Output the [X, Y] coordinate of the center of the cell containing the given text.  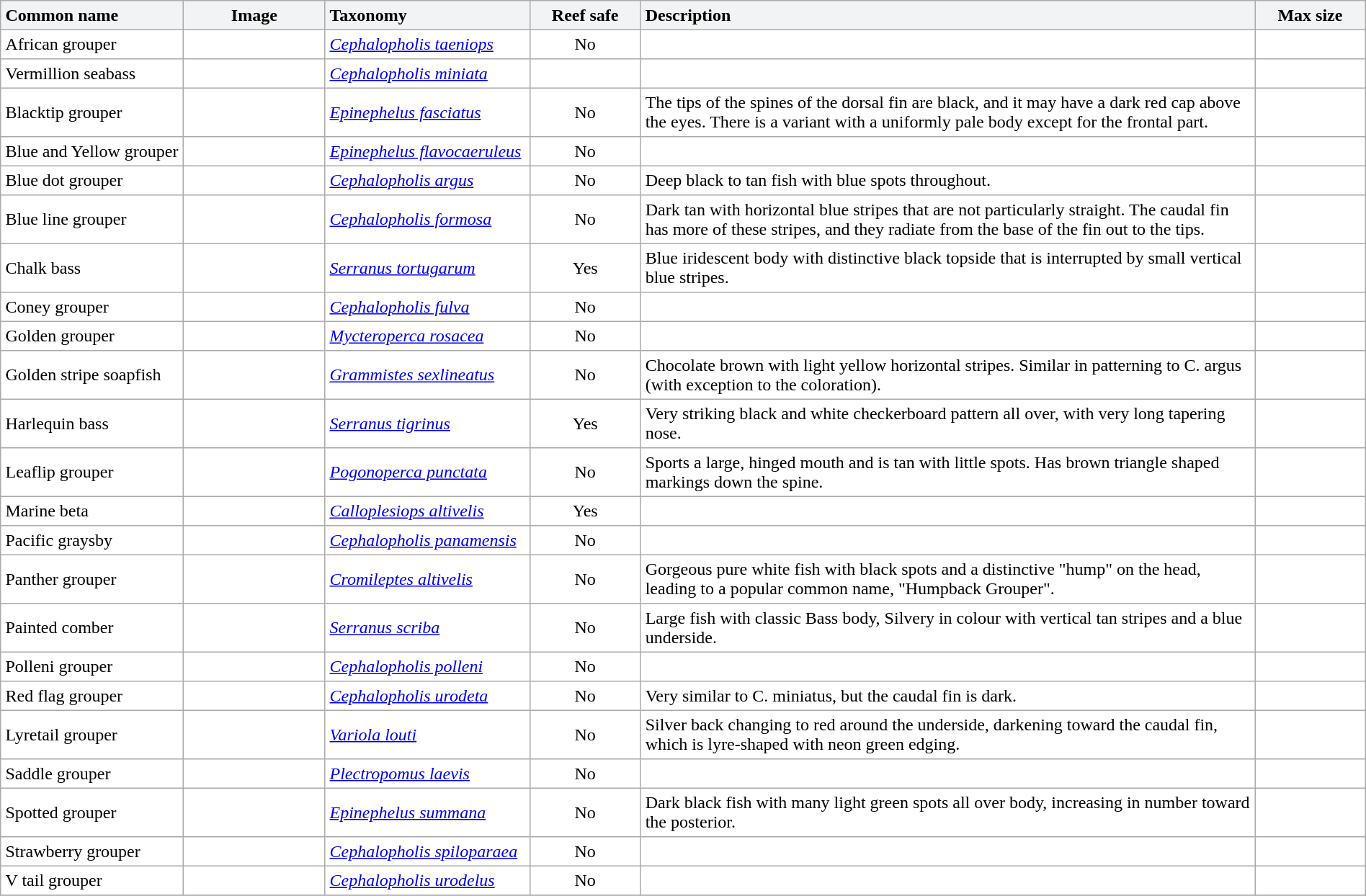
Very striking black and white checkerboard pattern all over, with very long tapering nose. [948, 424]
Polleni grouper [92, 666]
Blue dot grouper [92, 180]
Calloplesiops altivelis [428, 511]
Strawberry grouper [92, 851]
Painted comber [92, 628]
Sports a large, hinged mouth and is tan with little spots. Has brown triangle shaped markings down the spine. [948, 472]
Cephalopholis fulva [428, 307]
Cephalopholis urodeta [428, 696]
Blue and Yellow grouper [92, 151]
Chalk bass [92, 268]
V tail grouper [92, 880]
Serranus scriba [428, 628]
Spotted grouper [92, 812]
Coney grouper [92, 307]
Cephalopholis miniata [428, 73]
Cephalopholis formosa [428, 220]
Taxonomy [428, 15]
Cephalopholis polleni [428, 666]
Epinephelus summana [428, 812]
Panther grouper [92, 579]
Common name [92, 15]
Blue iridescent body with distinctive black topside that is interrupted by small vertical blue stripes. [948, 268]
Max size [1311, 15]
Blue line grouper [92, 220]
Cephalopholis urodelus [428, 880]
Dark black fish with many light green spots all over body, increasing in number toward the posterior. [948, 812]
Large fish with classic Bass body, Silvery in colour with vertical tan stripes and a blue underside. [948, 628]
Cephalopholis taeniops [428, 44]
Golden grouper [92, 336]
Cephalopholis panamensis [428, 540]
Leaflip grouper [92, 472]
Description [948, 15]
Lyretail grouper [92, 735]
Pacific graysby [92, 540]
Blacktip grouper [92, 112]
Cephalopholis spiloparaea [428, 851]
Harlequin bass [92, 424]
Silver back changing to red around the underside, darkening toward the caudal fin, which is lyre-shaped with neon green edging. [948, 735]
Vermillion seabass [92, 73]
Plectropomus laevis [428, 774]
Chocolate brown with light yellow horizontal stripes. Similar in patterning to C. argus (with exception to the coloration). [948, 375]
Marine beta [92, 511]
Variola louti [428, 735]
Serranus tigrinus [428, 424]
Grammistes sexlineatus [428, 375]
Deep black to tan fish with blue spots throughout. [948, 180]
Mycteroperca rosacea [428, 336]
Epinephelus fasciatus [428, 112]
Saddle grouper [92, 774]
Golden stripe soapfish [92, 375]
African grouper [92, 44]
Cephalopholis argus [428, 180]
Gorgeous pure white fish with black spots and a distinctive "hump" on the head, leading to a popular common name, "Humpback Grouper". [948, 579]
Epinephelus flavocaeruleus [428, 151]
Cromileptes altivelis [428, 579]
Pogonoperca punctata [428, 472]
Image [254, 15]
Serranus tortugarum [428, 268]
Red flag grouper [92, 696]
Very similar to C. miniatus, but the caudal fin is dark. [948, 696]
Reef safe [585, 15]
